Extract the (X, Y) coordinate from the center of the cell holding the provided text.  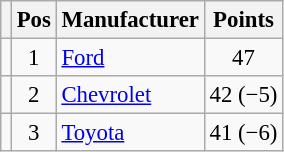
Pos (34, 20)
2 (34, 95)
3 (34, 133)
1 (34, 58)
Ford (130, 58)
41 (−6) (243, 133)
Toyota (130, 133)
47 (243, 58)
42 (−5) (243, 95)
Manufacturer (130, 20)
Points (243, 20)
Chevrolet (130, 95)
